Capture the cell that displays the provided text and extract its [X, Y] central coordinate. 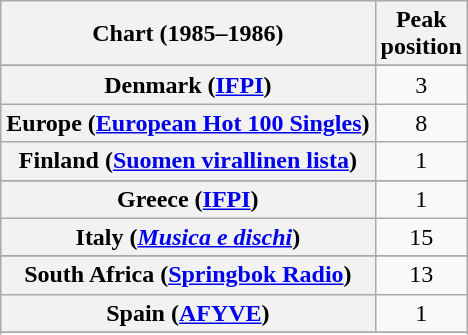
8 [421, 123]
Italy (Musica e dischi) [188, 237]
Denmark (IFPI) [188, 85]
3 [421, 85]
South Africa (Springbok Radio) [188, 275]
Europe (European Hot 100 Singles) [188, 123]
Finland (Suomen virallinen lista) [188, 161]
15 [421, 237]
Chart (1985–1986) [188, 34]
Greece (IFPI) [188, 199]
13 [421, 275]
Peakposition [421, 34]
Spain (AFYVE) [188, 313]
